Search for the cell housing the specified text and yield its (X, Y) center coordinate. 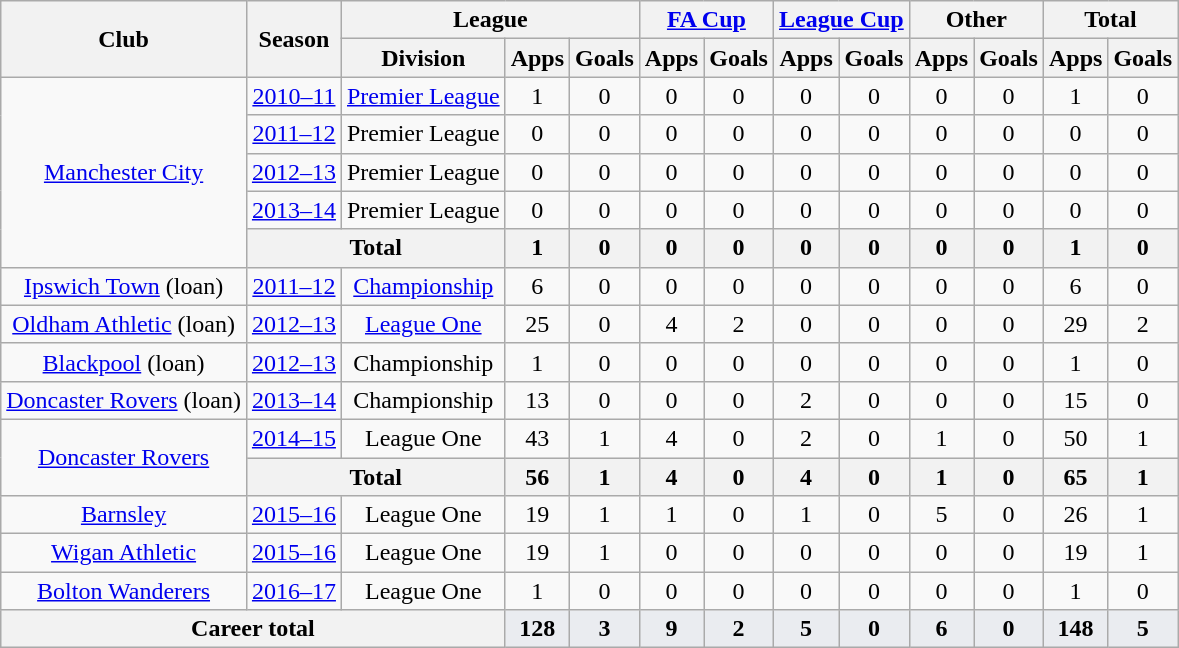
Division (423, 58)
13 (537, 400)
148 (1075, 629)
3 (605, 629)
25 (537, 324)
League Cup (841, 20)
Ipswich Town (loan) (124, 286)
65 (1075, 477)
2010–11 (294, 96)
Other (976, 20)
43 (537, 438)
Season (294, 39)
9 (671, 629)
Manchester City (124, 172)
Club (124, 39)
Doncaster Rovers (loan) (124, 400)
Doncaster Rovers (124, 457)
Career total (253, 629)
2014–15 (294, 438)
50 (1075, 438)
2016–17 (294, 591)
56 (537, 477)
Barnsley (124, 515)
Bolton Wanderers (124, 591)
FA Cup (706, 20)
29 (1075, 324)
League (490, 20)
15 (1075, 400)
26 (1075, 515)
Blackpool (loan) (124, 362)
128 (537, 629)
Wigan Athletic (124, 553)
Oldham Athletic (loan) (124, 324)
